Identify which cell holds the provided text, then report its [X, Y] central coordinate. 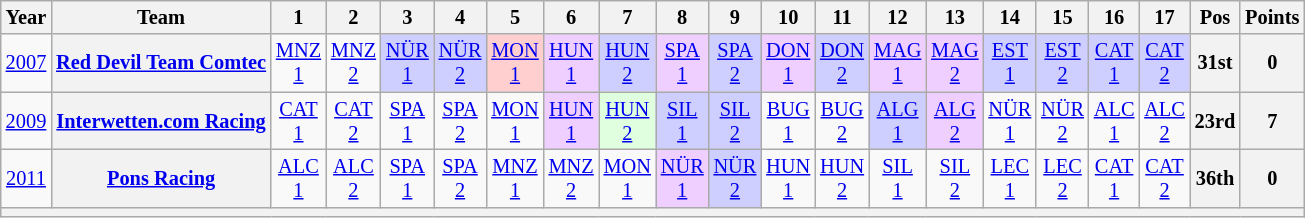
Points [1272, 17]
8 [682, 17]
Year [26, 17]
23rd [1215, 121]
1 [298, 17]
Red Devil Team Comtec [161, 63]
EST1 [1010, 63]
15 [1062, 17]
Interwetten.com Racing [161, 121]
DON2 [842, 63]
6 [572, 17]
3 [408, 17]
LEC1 [1010, 178]
12 [898, 17]
MAG2 [954, 63]
DON1 [788, 63]
Team [161, 17]
Pons Racing [161, 178]
2011 [26, 178]
ALG2 [954, 121]
2009 [26, 121]
9 [736, 17]
ALG1 [898, 121]
2007 [26, 63]
10 [788, 17]
Pos [1215, 17]
14 [1010, 17]
5 [514, 17]
EST2 [1062, 63]
11 [842, 17]
2 [354, 17]
LEC2 [1062, 178]
BUG2 [842, 121]
BUG1 [788, 121]
4 [460, 17]
13 [954, 17]
17 [1164, 17]
36th [1215, 178]
16 [1114, 17]
31st [1215, 63]
MAG1 [898, 63]
